Scan for the cell matching the given text and deliver its [x, y] coordinate at center. 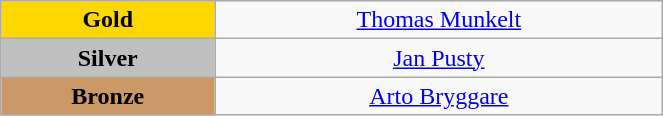
Gold [108, 20]
Jan Pusty [439, 58]
Silver [108, 58]
Thomas Munkelt [439, 20]
Arto Bryggare [439, 96]
Bronze [108, 96]
